Capture the cell that displays the provided text and extract its (X, Y) central coordinate. 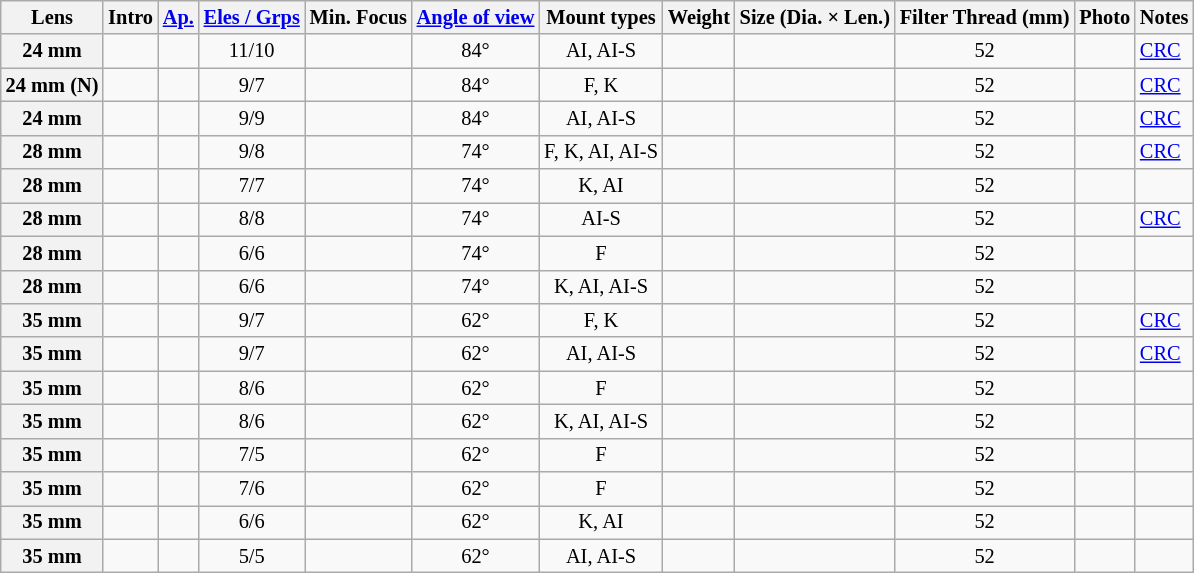
Intro (130, 17)
7/6 (252, 489)
Lens (52, 17)
7/5 (252, 455)
Filter Thread (mm) (985, 17)
Size (Dia. × Len.) (815, 17)
9/8 (252, 152)
7/7 (252, 186)
Photo (1104, 17)
Weight (699, 17)
Ap. (178, 17)
AI-S (601, 219)
5/5 (252, 556)
Angle of view (476, 17)
Mount types (601, 17)
Notes (1164, 17)
9/9 (252, 118)
F, K, AI, AI-S (601, 152)
11/10 (252, 51)
24 mm (N) (52, 85)
8/8 (252, 219)
Eles / Grps (252, 17)
Min. Focus (358, 17)
